Pinpoint the cell where the given text exists, returning its [x, y] midpoint coordinate. 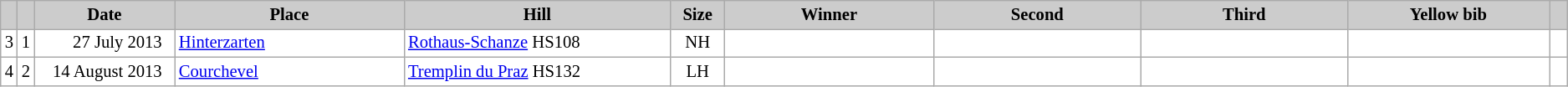
Hill [537, 14]
3 [9, 43]
4 [9, 71]
27 July 2013 [105, 43]
Second [1037, 14]
Place [289, 14]
Rothaus-Schanze HS108 [537, 43]
Winner [830, 14]
Third [1244, 14]
Tremplin du Praz HS132 [537, 71]
Courchevel [289, 71]
1 [26, 43]
2 [26, 71]
Hinterzarten [289, 43]
Size [697, 14]
NH [697, 43]
Date [105, 14]
LH [697, 71]
14 August 2013 [105, 71]
Yellow bib [1448, 14]
